Return the (x, y) coordinate for the center point of the cell that contains the specified text.  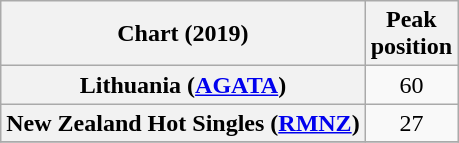
Lithuania (AGATA) (183, 85)
Peakposition (411, 34)
60 (411, 85)
27 (411, 123)
New Zealand Hot Singles (RMNZ) (183, 123)
Chart (2019) (183, 34)
